Return [x, y] of the center of cell containing provided text 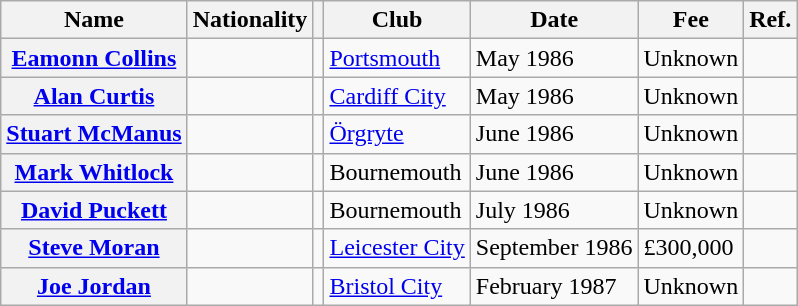
Club [397, 20]
Ref. [770, 20]
Leicester City [397, 248]
Stuart McManus [94, 134]
September 1986 [554, 248]
Steve Moran [94, 248]
Nationality [250, 20]
Date [554, 20]
Fee [691, 20]
Alan Curtis [94, 96]
Portsmouth [397, 58]
Eamonn Collins [94, 58]
David Puckett [94, 210]
Mark Whitlock [94, 172]
July 1986 [554, 210]
£300,000 [691, 248]
Cardiff City [397, 96]
Bristol City [397, 286]
Joe Jordan [94, 286]
February 1987 [554, 286]
Name [94, 20]
Örgryte [397, 134]
